Identify which cell holds the provided text, then report its (x, y) central coordinate. 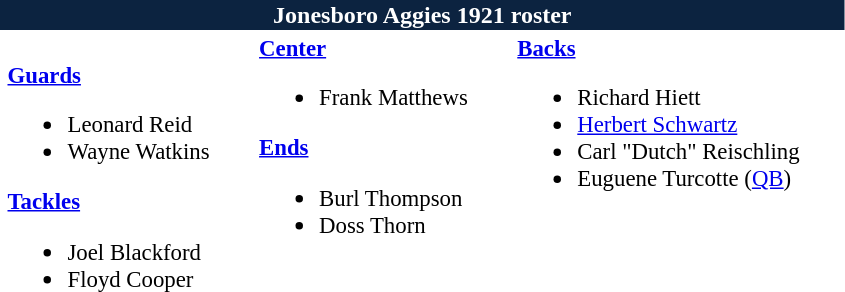
Jonesboro Aggies 1921 roster (422, 15)
